Detect which cell encompasses the target text, then output its [x, y] center coordinate. 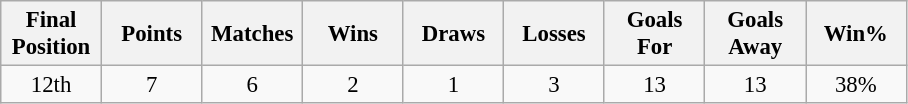
1 [454, 85]
Points [152, 34]
Win% [856, 34]
7 [152, 85]
38% [856, 85]
3 [554, 85]
Goals For [654, 34]
6 [252, 85]
Draws [454, 34]
Final Position [52, 34]
Goals Away [756, 34]
Losses [554, 34]
Wins [354, 34]
Matches [252, 34]
2 [354, 85]
12th [52, 85]
